Output the (x, y) coordinate of the center of the cell containing the given text.  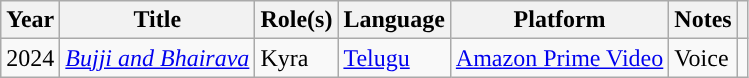
2024 (30, 58)
Year (30, 20)
Title (158, 20)
Amazon Prime Video (559, 58)
Voice (703, 58)
Kyra (296, 58)
Role(s) (296, 20)
Bujji and Bhairava (158, 58)
Notes (703, 20)
Platform (559, 20)
Language (394, 20)
Telugu (394, 58)
